Detect which cell encompasses the target text, then output its (X, Y) center coordinate. 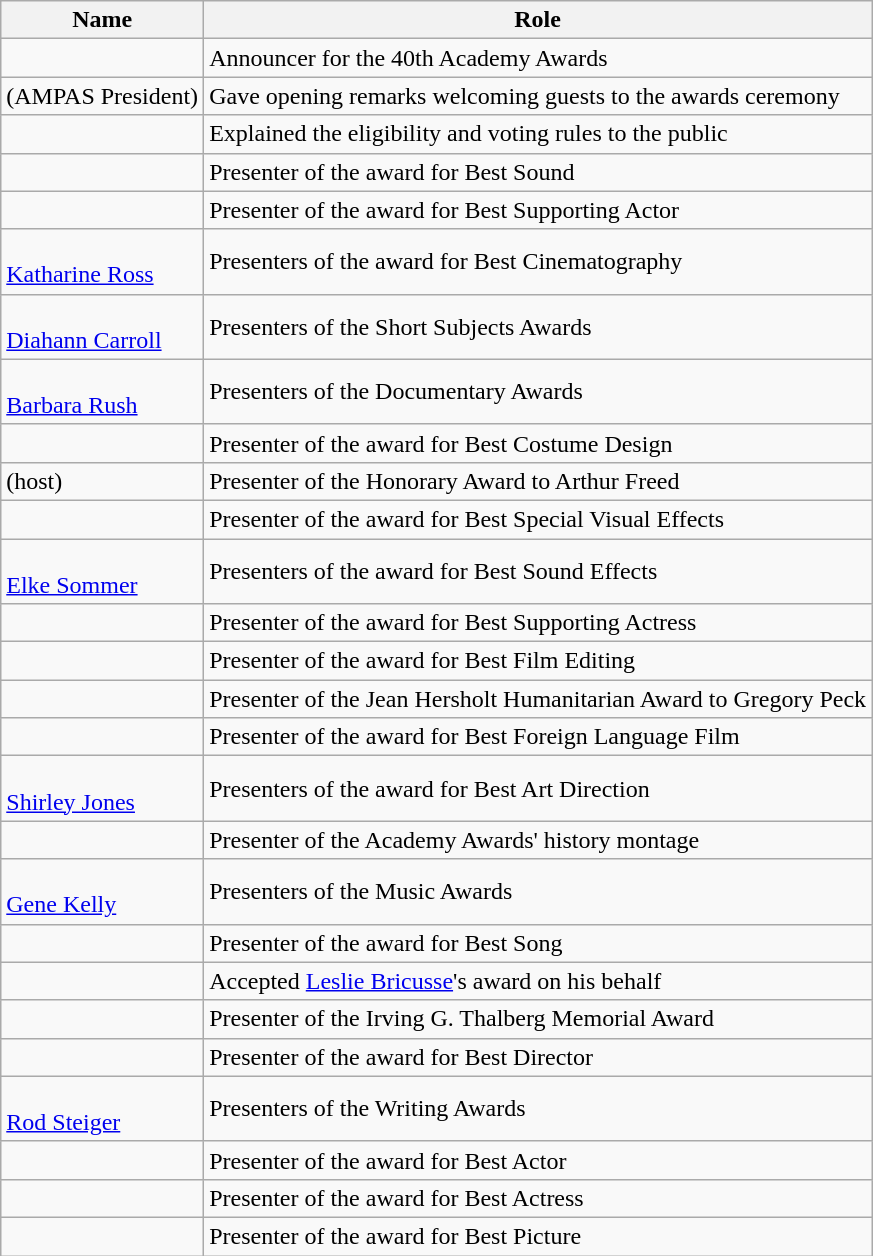
Presenter of the award for Best Director (538, 1057)
Presenters of the award for Best Cinematography (538, 262)
Presenter of the award for Best Actress (538, 1198)
Presenters of the Short Subjects Awards (538, 326)
Presenters of the award for Best Sound Effects (538, 570)
Shirley Jones (102, 788)
Presenter of the Jean Hersholt Humanitarian Award to Gregory Peck (538, 699)
Presenter of the award for Best Song (538, 943)
Presenter of the Academy Awards' history montage (538, 840)
Barbara Rush (102, 392)
Name (102, 20)
Katharine Ross (102, 262)
Presenter of the award for Best Foreign Language Film (538, 737)
Presenter of the award for Best Film Editing (538, 661)
Presenter of the award for Best Picture (538, 1236)
Presenters of the Documentary Awards (538, 392)
Presenter of the award for Best Costume Design (538, 443)
Elke Sommer (102, 570)
Presenter of the Irving G. Thalberg Memorial Award (538, 1019)
Accepted Leslie Bricusse's award on his behalf (538, 981)
Presenters of the Music Awards (538, 892)
Presenter of the Honorary Award to Arthur Freed (538, 481)
Presenter of the award for Best Sound (538, 172)
(AMPAS President) (102, 96)
Role (538, 20)
Explained the eligibility and voting rules to the public (538, 134)
Announcer for the 40th Academy Awards (538, 58)
Presenter of the award for Best Special Visual Effects (538, 519)
Presenter of the award for Best Supporting Actress (538, 623)
Diahann Carroll (102, 326)
Presenters of the Writing Awards (538, 1108)
Presenter of the award for Best Actor (538, 1160)
Gene Kelly (102, 892)
Rod Steiger (102, 1108)
Presenter of the award for Best Supporting Actor (538, 210)
Presenters of the award for Best Art Direction (538, 788)
Gave opening remarks welcoming guests to the awards ceremony (538, 96)
(host) (102, 481)
